Extract the (x, y) coordinate from the center of the cell holding the provided text.  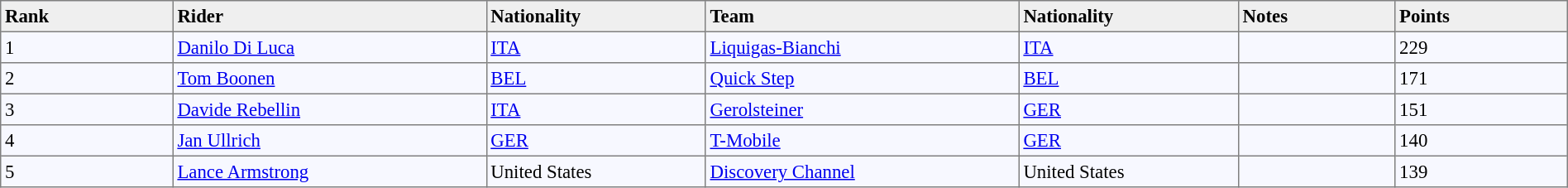
Quick Step (862, 79)
Gerolsteiner (862, 109)
Rider (329, 17)
Liquigas-Bianchi (862, 47)
Notes (1317, 17)
140 (1481, 141)
Lance Armstrong (329, 171)
151 (1481, 109)
Jan Ullrich (329, 141)
Discovery Channel (862, 171)
Team (862, 17)
Tom Boonen (329, 79)
1 (87, 47)
2 (87, 79)
Rank (87, 17)
3 (87, 109)
T-Mobile (862, 141)
5 (87, 171)
4 (87, 141)
171 (1481, 79)
229 (1481, 47)
139 (1481, 171)
Points (1481, 17)
Danilo Di Luca (329, 47)
Davide Rebellin (329, 109)
